Extract the [X, Y] coordinate from the center of the cell holding the provided text.  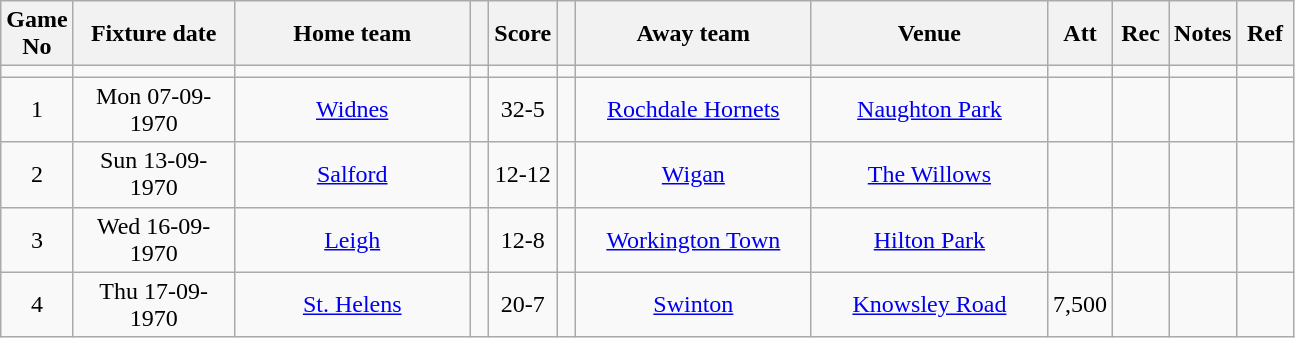
Notes [1203, 34]
4 [37, 304]
Mon 07-09-1970 [154, 110]
Att [1080, 34]
Wed 16-09-1970 [154, 240]
Sun 13-09-1970 [154, 174]
Rochdale Hornets [693, 110]
Workington Town [693, 240]
Ref [1265, 34]
1 [37, 110]
Leigh [352, 240]
3 [37, 240]
32-5 [523, 110]
Thu 17-09-1970 [154, 304]
Fixture date [154, 34]
Salford [352, 174]
7,500 [1080, 304]
Game No [37, 34]
Rec [1141, 34]
Knowsley Road [929, 304]
Widnes [352, 110]
Venue [929, 34]
Score [523, 34]
Hilton Park [929, 240]
12-8 [523, 240]
Home team [352, 34]
20-7 [523, 304]
Wigan [693, 174]
2 [37, 174]
St. Helens [352, 304]
Away team [693, 34]
Naughton Park [929, 110]
The Willows [929, 174]
Swinton [693, 304]
12-12 [523, 174]
